Search for the cell housing the specified text and yield its [X, Y] center coordinate. 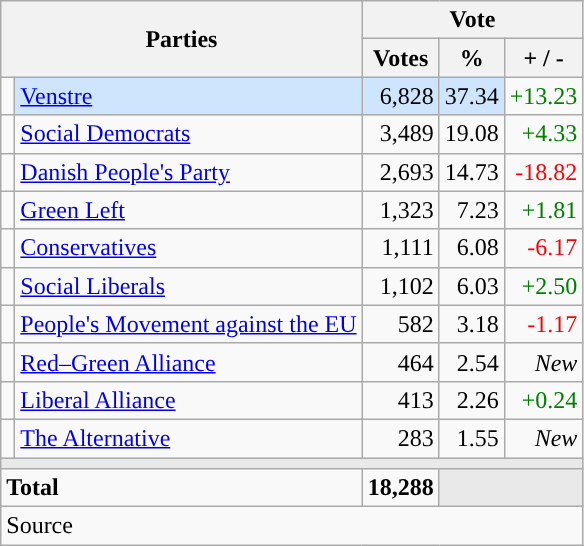
413 [400, 400]
3,489 [400, 134]
37.34 [472, 96]
6.08 [472, 248]
-6.17 [544, 248]
+4.33 [544, 134]
-1.17 [544, 324]
Green Left [188, 210]
Red–Green Alliance [188, 362]
Source [292, 526]
582 [400, 324]
+13.23 [544, 96]
3.18 [472, 324]
-18.82 [544, 172]
Social Liberals [188, 286]
Danish People's Party [188, 172]
Conservatives [188, 248]
The Alternative [188, 438]
People's Movement against the EU [188, 324]
1,102 [400, 286]
6.03 [472, 286]
Total [182, 488]
+0.24 [544, 400]
% [472, 58]
Liberal Alliance [188, 400]
2.54 [472, 362]
19.08 [472, 134]
1.55 [472, 438]
18,288 [400, 488]
1,111 [400, 248]
14.73 [472, 172]
1,323 [400, 210]
+ / - [544, 58]
Vote [472, 20]
2.26 [472, 400]
283 [400, 438]
Votes [400, 58]
Social Democrats [188, 134]
6,828 [400, 96]
+2.50 [544, 286]
Parties [182, 39]
Venstre [188, 96]
7.23 [472, 210]
2,693 [400, 172]
464 [400, 362]
+1.81 [544, 210]
